For the text-containing cell, return its midpoint in [X, Y] coordinate format. 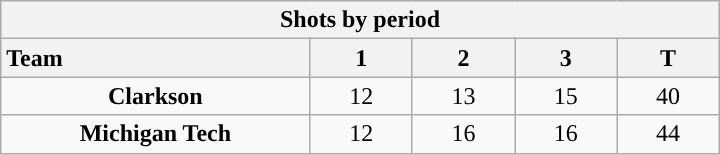
2 [463, 58]
1 [361, 58]
3 [566, 58]
Michigan Tech [156, 134]
Shots by period [360, 20]
13 [463, 96]
15 [566, 96]
40 [668, 96]
T [668, 58]
Team [156, 58]
44 [668, 134]
Clarkson [156, 96]
